Locate the cell with the specified text and output its [X, Y] center coordinate. 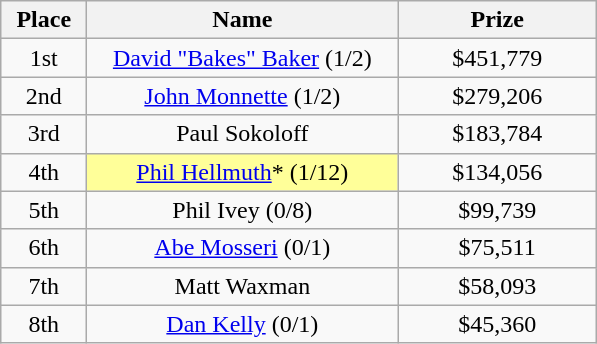
$183,784 [498, 134]
3rd [44, 134]
5th [44, 210]
6th [44, 248]
Paul Sokoloff [242, 134]
$75,511 [498, 248]
$58,093 [498, 286]
7th [44, 286]
$279,206 [498, 96]
2nd [44, 96]
4th [44, 172]
Place [44, 20]
Phil Ivey (0/8) [242, 210]
Abe Mosseri (0/1) [242, 248]
$451,779 [498, 58]
Prize [498, 20]
Phil Hellmuth* (1/12) [242, 172]
$99,739 [498, 210]
John Monnette (1/2) [242, 96]
Matt Waxman [242, 286]
Name [242, 20]
Dan Kelly (0/1) [242, 324]
1st [44, 58]
David "Bakes" Baker (1/2) [242, 58]
$45,360 [498, 324]
8th [44, 324]
$134,056 [498, 172]
